Locate the cell with the specified text and output its (x, y) center coordinate. 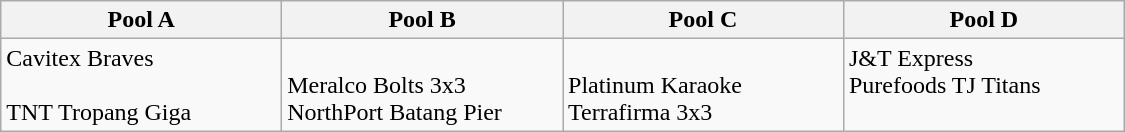
Pool B (422, 20)
Cavitex Braves TNT Tropang Giga (142, 85)
Meralco Bolts 3x3 NorthPort Batang Pier (422, 85)
J&T Express Purefoods TJ Titans (984, 85)
Pool A (142, 20)
Pool D (984, 20)
Pool C (702, 20)
Platinum Karaoke Terrafirma 3x3 (702, 85)
